Identify which cell holds the provided text, then report its [X, Y] central coordinate. 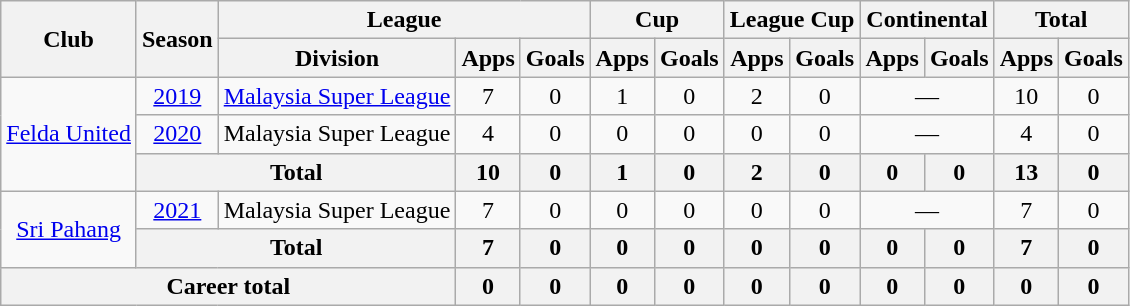
Career total [228, 286]
Felda United [69, 134]
2020 [177, 134]
2021 [177, 210]
Continental [927, 20]
13 [1026, 172]
Club [69, 39]
League [404, 20]
League Cup [792, 20]
Season [177, 39]
2019 [177, 96]
Sri Pahang [69, 229]
Cup [657, 20]
Division [337, 58]
